Provide the (x, y) coordinate of the cell's center where the given text is located.  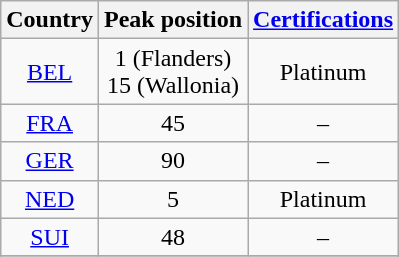
FRA (50, 123)
90 (172, 161)
NED (50, 199)
1 (Flanders)15 (Wallonia) (172, 72)
Certifications (324, 20)
Country (50, 20)
5 (172, 199)
Peak position (172, 20)
48 (172, 237)
SUI (50, 237)
BEL (50, 72)
45 (172, 123)
GER (50, 161)
